Identify which cell holds the provided text, then report its (x, y) central coordinate. 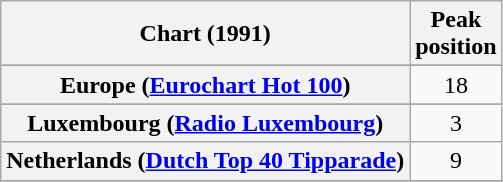
3 (456, 123)
Netherlands (Dutch Top 40 Tipparade) (206, 161)
Europe (Eurochart Hot 100) (206, 85)
Peakposition (456, 34)
Chart (1991) (206, 34)
18 (456, 85)
9 (456, 161)
Luxembourg (Radio Luxembourg) (206, 123)
